Return (x, y) of the center of cell containing provided text 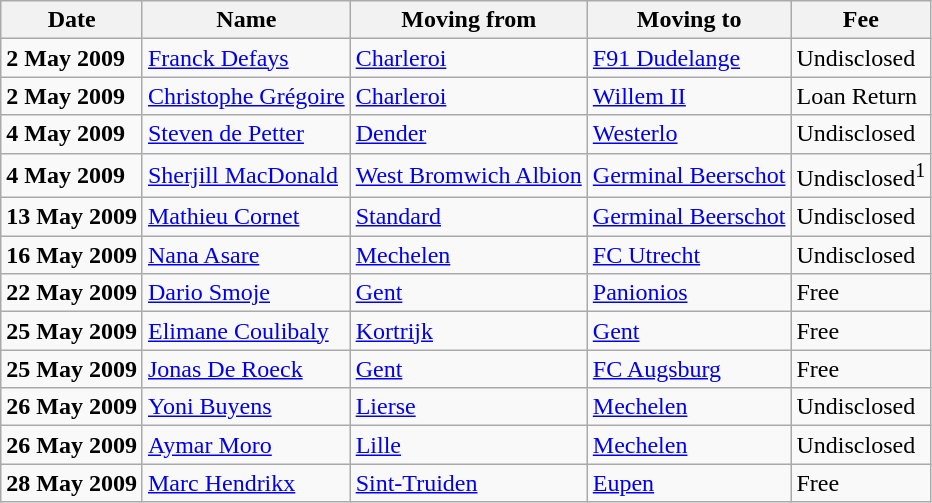
Undisclosed1 (861, 176)
West Bromwich Albion (468, 176)
Dender (468, 134)
Moving from (468, 20)
F91 Dudelange (689, 58)
28 May 2009 (72, 483)
Sherjill MacDonald (246, 176)
Jonas De Roeck (246, 369)
Eupen (689, 483)
Kortrijk (468, 331)
Mathieu Cornet (246, 217)
Fee (861, 20)
Panionios (689, 293)
Standard (468, 217)
Yoni Buyens (246, 407)
22 May 2009 (72, 293)
Westerlo (689, 134)
13 May 2009 (72, 217)
16 May 2009 (72, 255)
FC Utrecht (689, 255)
Lille (468, 445)
Sint-Truiden (468, 483)
Franck Defays (246, 58)
FC Augsburg (689, 369)
Nana Asare (246, 255)
Steven de Petter (246, 134)
Moving to (689, 20)
Marc Hendrikx (246, 483)
Loan Return (861, 96)
Lierse (468, 407)
Date (72, 20)
Dario Smoje (246, 293)
Elimane Coulibaly (246, 331)
Aymar Moro (246, 445)
Christophe Grégoire (246, 96)
Name (246, 20)
Willem II (689, 96)
